Return the (x, y) coordinate for the center point of the cell that contains the specified text.  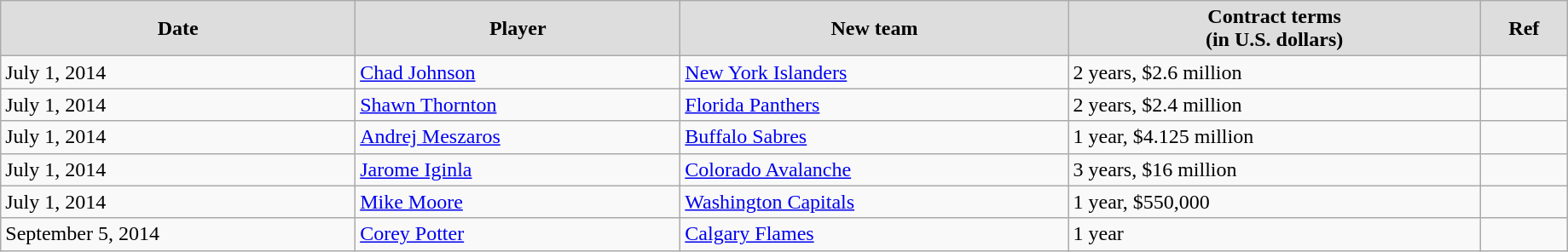
Mike Moore (518, 202)
Florida Panthers (875, 105)
1 year, $550,000 (1274, 202)
Shawn Thornton (518, 105)
2 years, $2.4 million (1274, 105)
New team (875, 29)
New York Islanders (875, 72)
Date (178, 29)
September 5, 2014 (178, 234)
Player (518, 29)
Ref (1524, 29)
Contract terms(in U.S. dollars) (1274, 29)
Calgary Flames (875, 234)
Corey Potter (518, 234)
1 year (1274, 234)
3 years, $16 million (1274, 169)
Buffalo Sabres (875, 137)
Jarome Iginla (518, 169)
2 years, $2.6 million (1274, 72)
Chad Johnson (518, 72)
1 year, $4.125 million (1274, 137)
Andrej Meszaros (518, 137)
Washington Capitals (875, 202)
Colorado Avalanche (875, 169)
